Return [X, Y] of the center of cell containing provided text 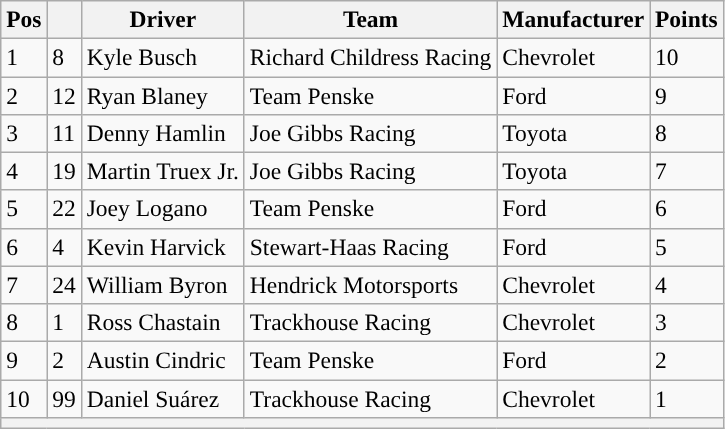
Kyle Busch [162, 57]
19 [64, 171]
Manufacturer [574, 19]
Denny Hamlin [162, 133]
Martin Truex Jr. [162, 171]
99 [64, 398]
Joey Logano [162, 209]
Kevin Harvick [162, 247]
Ryan Blaney [162, 95]
Hendrick Motorsports [370, 285]
24 [64, 285]
Daniel Suárez [162, 398]
Points [687, 19]
11 [64, 133]
Team [370, 19]
22 [64, 209]
William Byron [162, 285]
Driver [162, 19]
Stewart-Haas Racing [370, 247]
Ross Chastain [162, 322]
Pos [24, 19]
Richard Childress Racing [370, 57]
Austin Cindric [162, 360]
12 [64, 95]
